Determine the (x, y) coordinate at the center of the cell enclosing the given text.  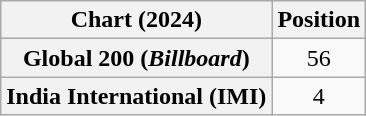
Global 200 (Billboard) (136, 58)
Position (319, 20)
56 (319, 58)
Chart (2024) (136, 20)
4 (319, 96)
India International (IMI) (136, 96)
